Pinpoint the cell where the given text exists, returning its (x, y) midpoint coordinate. 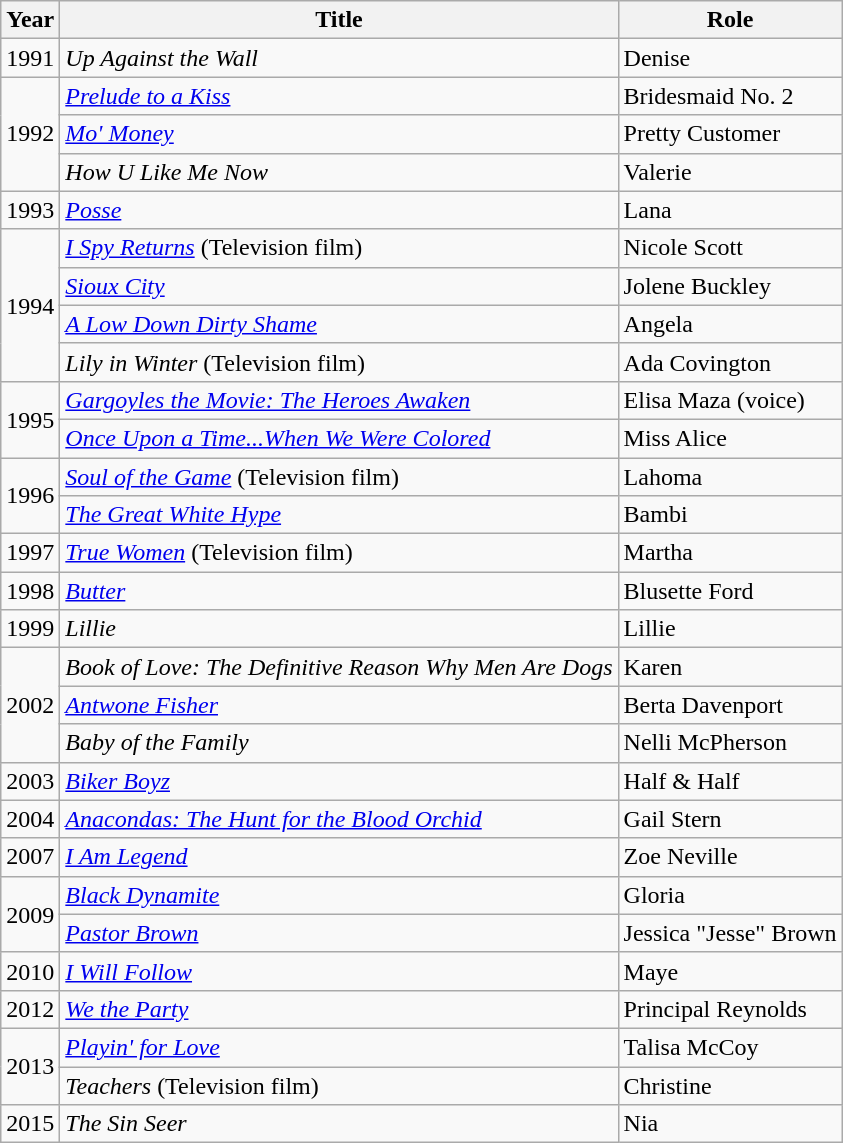
Butter (339, 591)
Nicole Scott (730, 248)
2012 (30, 1009)
1992 (30, 134)
Denise (730, 58)
Lily in Winter (Television film) (339, 362)
Once Upon a Time...When We Were Colored (339, 438)
Bambi (730, 515)
Book of Love: The Definitive Reason Why Men Are Dogs (339, 667)
2004 (30, 819)
Jolene Buckley (730, 286)
Gloria (730, 895)
Biker Boyz (339, 781)
Playin' for Love (339, 1047)
2010 (30, 971)
Pastor Brown (339, 933)
1998 (30, 591)
Berta Davenport (730, 705)
2003 (30, 781)
Bridesmaid No. 2 (730, 96)
Nelli McPherson (730, 743)
Lana (730, 210)
Karen (730, 667)
Prelude to a Kiss (339, 96)
We the Party (339, 1009)
2002 (30, 705)
Teachers (Television film) (339, 1085)
Principal Reynolds (730, 1009)
1994 (30, 305)
Anacondas: The Hunt for the Blood Orchid (339, 819)
2013 (30, 1066)
1993 (30, 210)
1991 (30, 58)
Lahoma (730, 477)
True Women (Television film) (339, 553)
Role (730, 20)
1997 (30, 553)
Year (30, 20)
Maye (730, 971)
Baby of the Family (339, 743)
Posse (339, 210)
Sioux City (339, 286)
1995 (30, 419)
Blusette Ford (730, 591)
Half & Half (730, 781)
2009 (30, 914)
Valerie (730, 172)
2015 (30, 1124)
Jessica "Jesse" Brown (730, 933)
Up Against the Wall (339, 58)
Antwone Fisher (339, 705)
Title (339, 20)
Elisa Maza (voice) (730, 400)
How U Like Me Now (339, 172)
Mo' Money (339, 134)
Gail Stern (730, 819)
Miss Alice (730, 438)
Angela (730, 324)
I Am Legend (339, 857)
I Spy Returns (Television film) (339, 248)
Soul of the Game (Television film) (339, 477)
Talisa McCoy (730, 1047)
Christine (730, 1085)
2007 (30, 857)
The Sin Seer (339, 1124)
I Will Follow (339, 971)
Pretty Customer (730, 134)
Black Dynamite (339, 895)
Martha (730, 553)
Ada Covington (730, 362)
Zoe Neville (730, 857)
1999 (30, 629)
Gargoyles the Movie: The Heroes Awaken (339, 400)
A Low Down Dirty Shame (339, 324)
The Great White Hype (339, 515)
1996 (30, 496)
Nia (730, 1124)
